Extract the [X, Y] coordinate from the center of the cell holding the provided text.  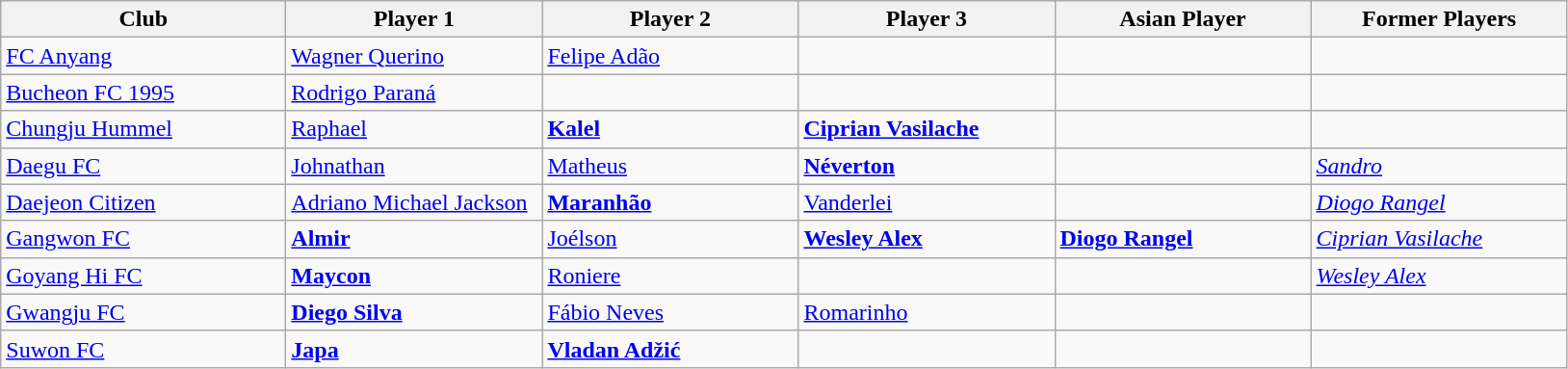
Player 1 [414, 19]
Fábio Neves [670, 312]
Japa [414, 349]
Raphael [414, 129]
Maranhão [670, 202]
Asian Player [1183, 19]
Roniere [670, 276]
Néverton [927, 166]
Sandro [1439, 166]
Matheus [670, 166]
Kalel [670, 129]
Player 3 [927, 19]
Maycon [414, 276]
Gangwon FC [144, 239]
Wagner Querino [414, 56]
Vanderlei [927, 202]
Vladan Adžić [670, 349]
Goyang Hi FC [144, 276]
Daejeon Citizen [144, 202]
Daegu FC [144, 166]
Chungju Hummel [144, 129]
Bucheon FC 1995 [144, 92]
Almir [414, 239]
Player 2 [670, 19]
Suwon FC [144, 349]
Club [144, 19]
FC Anyang [144, 56]
Johnathan [414, 166]
Romarinho [927, 312]
Adriano Michael Jackson [414, 202]
Joélson [670, 239]
Diego Silva [414, 312]
Felipe Adão [670, 56]
Rodrigo Paraná [414, 92]
Former Players [1439, 19]
Gwangju FC [144, 312]
